Capture the cell that displays the provided text and extract its [x, y] central coordinate. 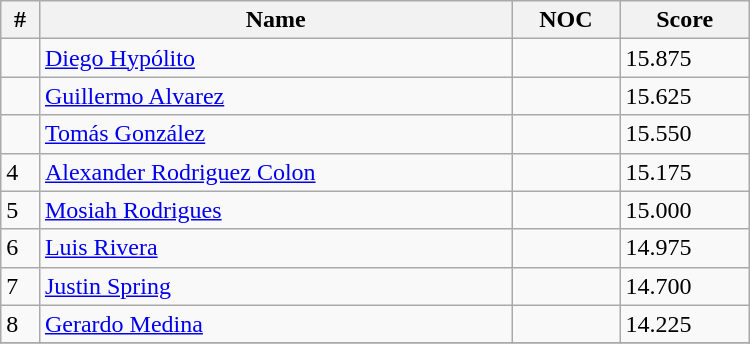
Tomás González [275, 134]
Name [275, 20]
NOC [566, 20]
14.225 [684, 324]
15.625 [684, 96]
5 [20, 210]
14.700 [684, 286]
14.975 [684, 248]
Guillermo Alvarez [275, 96]
15.000 [684, 210]
15.550 [684, 134]
Diego Hypólito [275, 58]
15.175 [684, 172]
# [20, 20]
7 [20, 286]
Luis Rivera [275, 248]
Score [684, 20]
15.875 [684, 58]
4 [20, 172]
6 [20, 248]
Justin Spring [275, 286]
8 [20, 324]
Mosiah Rodrigues [275, 210]
Gerardo Medina [275, 324]
Alexander Rodriguez Colon [275, 172]
